Output the [X, Y] coordinate of the center of the cell containing the given text.  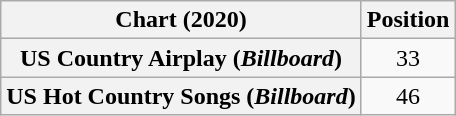
Chart (2020) [181, 20]
Position [408, 20]
US Hot Country Songs (Billboard) [181, 96]
33 [408, 58]
46 [408, 96]
US Country Airplay (Billboard) [181, 58]
